Return the [x, y] coordinate for the center point of the cell that contains the specified text.  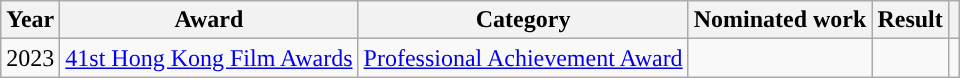
Category [523, 20]
Year [30, 20]
2023 [30, 58]
Result [910, 20]
Award [209, 20]
Nominated work [780, 20]
Professional Achievement Award [523, 58]
41st Hong Kong Film Awards [209, 58]
